From the cell containing the given text, extract its center point as (X, Y) coordinate. 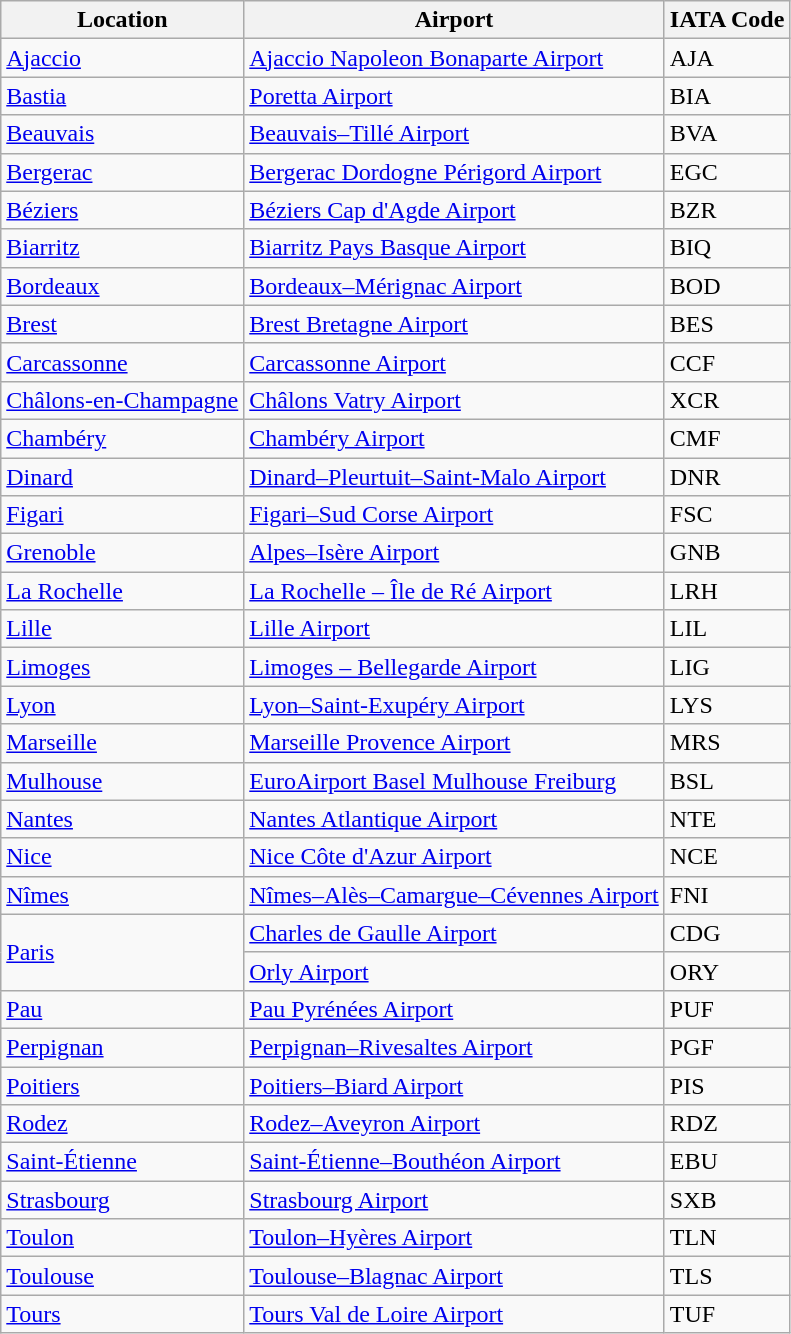
Alpes–Isère Airport (454, 553)
Chambéry (122, 438)
Marseille (122, 743)
Ajaccio (122, 58)
CCF (727, 362)
Limoges – Bellegarde Airport (454, 667)
Location (122, 20)
Bordeaux–Mérignac Airport (454, 286)
GNB (727, 553)
Figari (122, 515)
Rodez (122, 1124)
Lille Airport (454, 629)
BOD (727, 286)
Strasbourg Airport (454, 1200)
Orly Airport (454, 971)
Châlons Vatry Airport (454, 400)
BZR (727, 210)
Biarritz Pays Basque Airport (454, 248)
LRH (727, 591)
Chambéry Airport (454, 438)
ORY (727, 971)
Bergerac (122, 172)
Saint-Étienne–Bouthéon Airport (454, 1162)
Poitiers–Biard Airport (454, 1085)
Limoges (122, 667)
Tours (122, 1314)
Nantes (122, 819)
PUF (727, 1009)
FSC (727, 515)
LIL (727, 629)
TLN (727, 1238)
Grenoble (122, 553)
Marseille Provence Airport (454, 743)
Brest (122, 324)
Ajaccio Napoleon Bonaparte Airport (454, 58)
Beauvais (122, 134)
Poitiers (122, 1085)
Pau (122, 1009)
Saint-Étienne (122, 1162)
Nîmes (122, 895)
Brest Bretagne Airport (454, 324)
EGC (727, 172)
Toulon (122, 1238)
Dinard–Pleurtuit–Saint-Malo Airport (454, 477)
BIQ (727, 248)
Bergerac Dordogne Périgord Airport (454, 172)
Beauvais–Tillé Airport (454, 134)
BES (727, 324)
BSL (727, 781)
Figari–Sud Corse Airport (454, 515)
PIS (727, 1085)
DNR (727, 477)
Poretta Airport (454, 96)
Nice Côte d'Azur Airport (454, 857)
Châlons-en-Champagne (122, 400)
NTE (727, 819)
EBU (727, 1162)
Airport (454, 20)
Lyon (122, 705)
PGF (727, 1047)
Strasbourg (122, 1200)
FNI (727, 895)
Nantes Atlantique Airport (454, 819)
Mulhouse (122, 781)
CMF (727, 438)
MRS (727, 743)
Toulouse (122, 1276)
Carcassonne (122, 362)
SXB (727, 1200)
Biarritz (122, 248)
Carcassonne Airport (454, 362)
TUF (727, 1314)
Nîmes–Alès–Camargue–Cévennes Airport (454, 895)
Perpignan (122, 1047)
Rodez–Aveyron Airport (454, 1124)
Bordeaux (122, 286)
Pau Pyrénées Airport (454, 1009)
Nice (122, 857)
Dinard (122, 477)
TLS (727, 1276)
Charles de Gaulle Airport (454, 933)
Bastia (122, 96)
AJA (727, 58)
LIG (727, 667)
Béziers (122, 210)
Lille (122, 629)
La Rochelle (122, 591)
La Rochelle – Île de Ré Airport (454, 591)
NCE (727, 857)
RDZ (727, 1124)
Toulouse–Blagnac Airport (454, 1276)
LYS (727, 705)
Lyon–Saint-Exupéry Airport (454, 705)
Perpignan–Rivesaltes Airport (454, 1047)
BIA (727, 96)
IATA Code (727, 20)
CDG (727, 933)
EuroAirport Basel Mulhouse Freiburg (454, 781)
Paris (122, 952)
BVA (727, 134)
Toulon–Hyères Airport (454, 1238)
Tours Val de Loire Airport (454, 1314)
XCR (727, 400)
Béziers Cap d'Agde Airport (454, 210)
